Detect which cell encompasses the target text, then output its (X, Y) center coordinate. 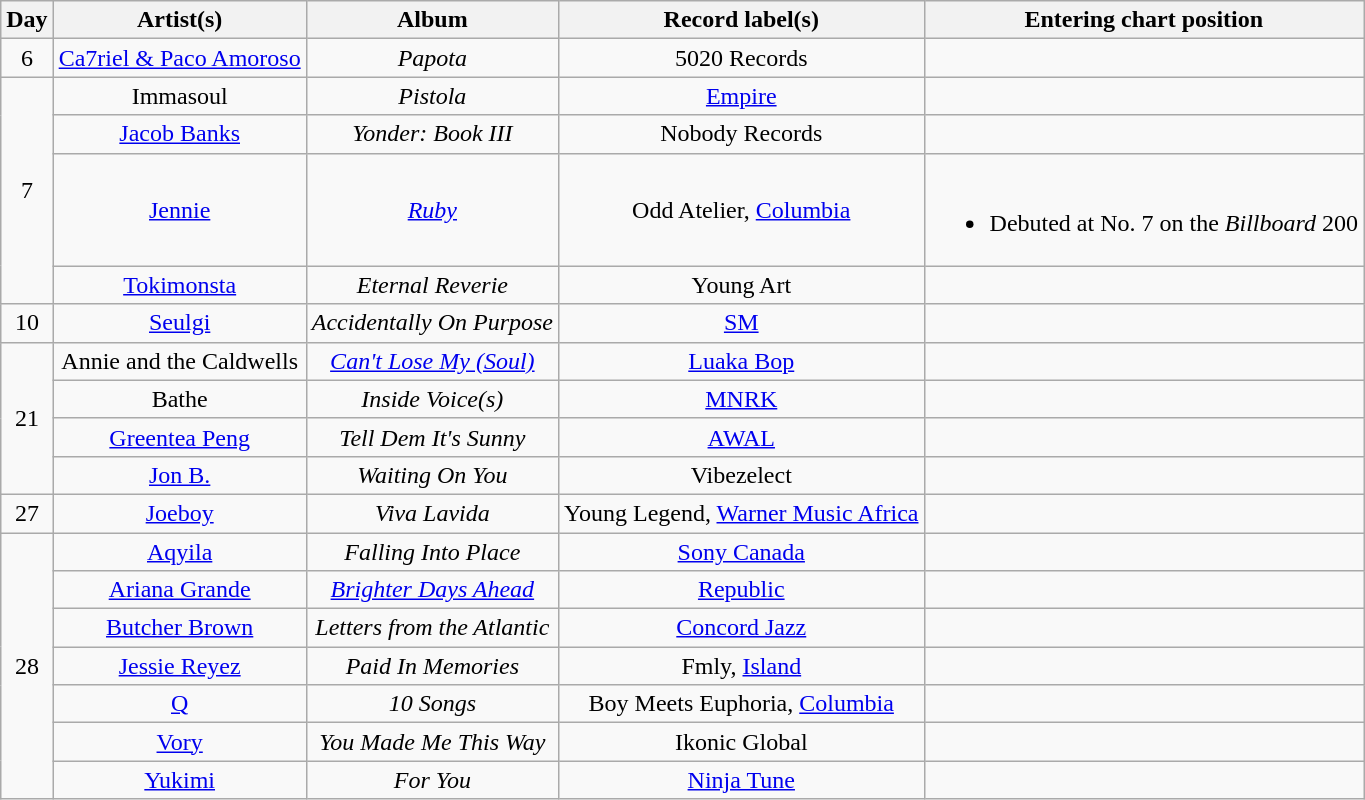
Yonder: Book III (432, 134)
Q (180, 704)
Accidentally On Purpose (432, 323)
Debuted at No. 7 on the Billboard 200 (1144, 210)
Can't Lose My (Soul) (432, 361)
Seulgi (180, 323)
Paid In Memories (432, 666)
Vory (180, 742)
Jessie Reyez (180, 666)
Tokimonsta (180, 285)
Joeboy (180, 513)
Pistola (432, 96)
Immasoul (180, 96)
Inside Voice(s) (432, 399)
Jacob Banks (180, 134)
Odd Atelier, Columbia (742, 210)
21 (27, 418)
28 (27, 665)
Waiting On You (432, 475)
Greentea Peng (180, 437)
Young Art (742, 285)
Eternal Reverie (432, 285)
MNRK (742, 399)
Concord Jazz (742, 628)
Republic (742, 590)
Sony Canada (742, 551)
Vibezelect (742, 475)
Nobody Records (742, 134)
Jennie (180, 210)
Falling Into Place (432, 551)
Jon B. (180, 475)
10 Songs (432, 704)
Papota (432, 58)
6 (27, 58)
Entering chart position (1144, 20)
Annie and the Caldwells (180, 361)
7 (27, 190)
For You (432, 780)
Ikonic Global (742, 742)
10 (27, 323)
Boy Meets Euphoria, Columbia (742, 704)
27 (27, 513)
Young Legend, Warner Music Africa (742, 513)
Record label(s) (742, 20)
Ninja Tune (742, 780)
Bathe (180, 399)
Butcher Brown (180, 628)
Aqyila (180, 551)
5020 Records (742, 58)
Viva Lavida (432, 513)
Album (432, 20)
AWAL (742, 437)
Ariana Grande (180, 590)
Fmly, Island (742, 666)
Artist(s) (180, 20)
Letters from the Atlantic (432, 628)
Yukimi (180, 780)
Luaka Bop (742, 361)
Empire (742, 96)
SM (742, 323)
You Made Me This Way (432, 742)
Brighter Days Ahead (432, 590)
Ruby (432, 210)
Day (27, 20)
Tell Dem It's Sunny (432, 437)
Ca7riel & Paco Amoroso (180, 58)
